Provide the (x, y) coordinate of the cell's center where the given text is located.  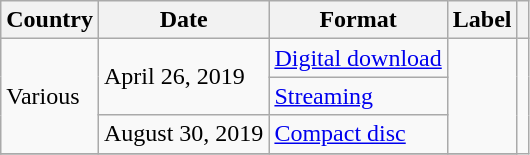
Streaming (358, 96)
Country (50, 20)
Compact disc (358, 134)
Digital download (358, 58)
Label (482, 20)
August 30, 2019 (183, 134)
Various (50, 96)
Format (358, 20)
April 26, 2019 (183, 77)
Date (183, 20)
